Extract the [x, y] coordinate from the center of the cell holding the provided text.  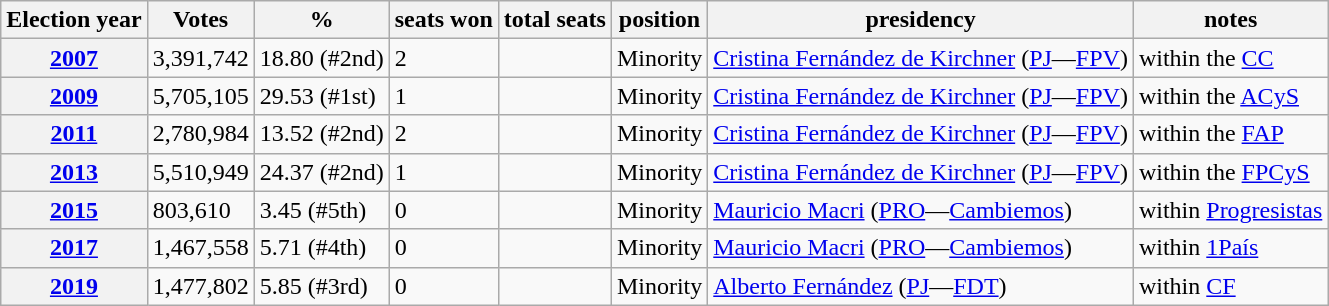
5.71 (#4th) [322, 248]
5,705,105 [200, 96]
within the FAP [1230, 134]
seats won [444, 20]
2009 [74, 96]
5,510,949 [200, 172]
% [322, 20]
total seats [554, 20]
presidency [921, 20]
within the ACyS [1230, 96]
3.45 (#5th) [322, 210]
Votes [200, 20]
1,477,802 [200, 286]
13.52 (#2nd) [322, 134]
position [659, 20]
within the FPCyS [1230, 172]
5.85 (#3rd) [322, 286]
2017 [74, 248]
2015 [74, 210]
803,610 [200, 210]
18.80 (#2nd) [322, 58]
Alberto Fernández (PJ—FDT) [921, 286]
within CF [1230, 286]
2,780,984 [200, 134]
Election year [74, 20]
within 1País [1230, 248]
24.37 (#2nd) [322, 172]
2019 [74, 286]
1,467,558 [200, 248]
notes [1230, 20]
within the CC [1230, 58]
2011 [74, 134]
within Progresistas [1230, 210]
29.53 (#1st) [322, 96]
2013 [74, 172]
3,391,742 [200, 58]
2007 [74, 58]
